Extract the [X, Y] coordinate from the center of the cell holding the provided text.  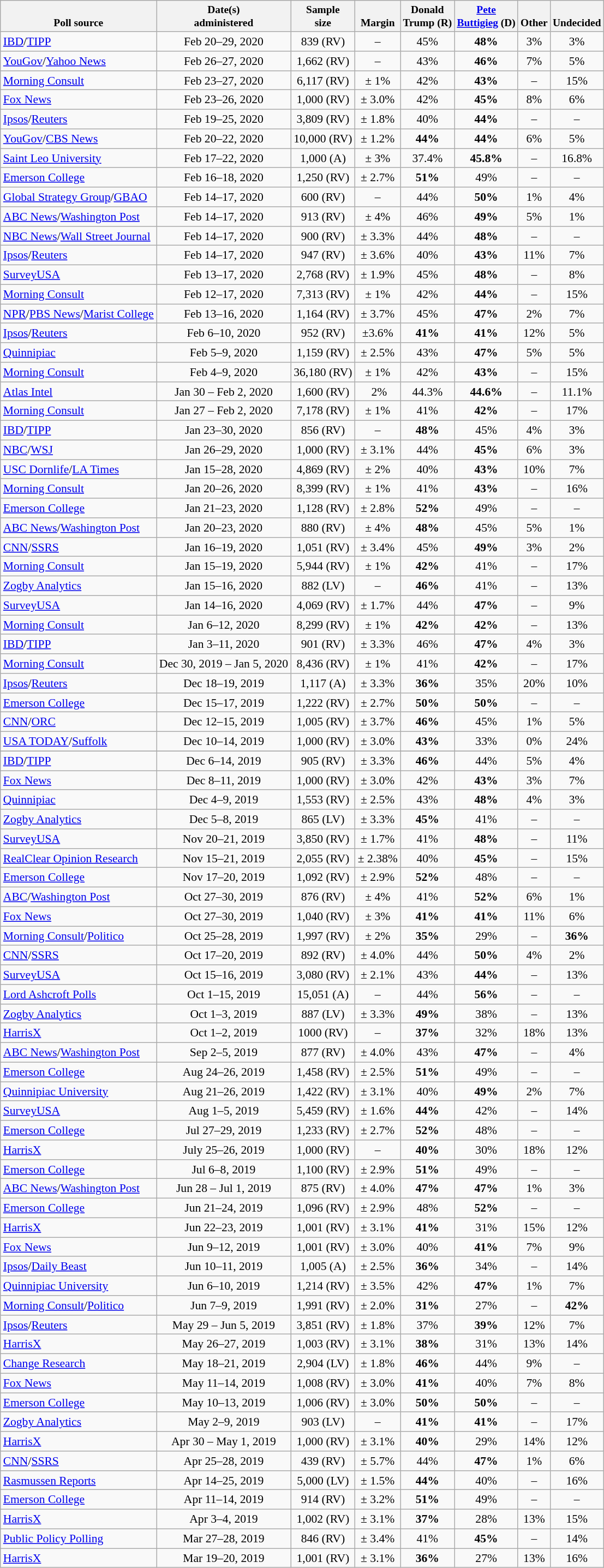
44.3% [428, 392]
Undecided [577, 16]
865 (LV) [323, 819]
Jan 30 – Feb 2, 2020 [224, 392]
Date(s)administered [224, 16]
Jan 15–28, 2020 [224, 469]
Dec 10–14, 2019 [224, 742]
Oct 25–28, 2019 [224, 936]
1,128 (RV) [323, 508]
8,399 (RV) [323, 489]
Jan 16–19, 2020 [224, 547]
7,178 (RV) [323, 411]
± 3.2% [378, 1500]
6,117 (RV) [323, 81]
Mar 19–20, 2019 [224, 1558]
Feb 20–22, 2020 [224, 139]
903 (LV) [323, 1422]
Jan 3–11, 2020 [224, 645]
Nov 20–21, 2019 [224, 839]
Jun 6–10, 2019 [224, 1286]
4,069 (RV) [323, 606]
± 2.1% [378, 975]
± 3.6% [378, 255]
May 29 – Jun 5, 2019 [224, 1325]
Jul 27–29, 2019 [224, 1130]
Aug 1–5, 2019 [224, 1111]
1,600 (RV) [323, 392]
1,214 (RV) [323, 1286]
Samplesize [323, 16]
33% [487, 742]
30% [487, 1150]
Public Policy Polling [79, 1539]
YouGov/CBS News [79, 139]
876 (RV) [323, 897]
Saint Leo University [79, 158]
1,000 (A) [323, 158]
7,313 (RV) [323, 295]
May 18–21, 2019 [224, 1364]
Rasmussen Reports [79, 1481]
Apr 11–14, 2019 [224, 1500]
Feb 5–9, 2020 [224, 353]
Jan 20–23, 2020 [224, 528]
May 2–9, 2019 [224, 1422]
24% [577, 742]
Feb 26–27, 2020 [224, 61]
1,096 (RV) [323, 1208]
44.6% [487, 392]
Jul 6–8, 2019 [224, 1170]
Aug 21–26, 2019 [224, 1092]
952 (RV) [323, 333]
Dec 30, 2019 – Jan 5, 2020 [224, 664]
1,005 (A) [323, 1267]
5,459 (RV) [323, 1111]
600 (RV) [323, 197]
16.8% [577, 158]
± 2.38% [378, 858]
2,904 (LV) [323, 1364]
1,233 (RV) [323, 1130]
1000 (RV) [323, 1033]
4,869 (RV) [323, 469]
892 (RV) [323, 956]
Apr 30 – May 1, 2019 [224, 1441]
Jan 27 – Feb 2, 2020 [224, 411]
Apr 14–25, 2019 [224, 1481]
900 (RV) [323, 236]
839 (RV) [323, 41]
Feb 16–18, 2020 [224, 178]
Feb 13–16, 2020 [224, 314]
Apr 25–28, 2019 [224, 1461]
Jan 21–23, 2020 [224, 508]
947 (RV) [323, 255]
905 (RV) [323, 761]
28% [487, 1519]
± 1.9% [378, 275]
45.8% [487, 158]
NBC News/Wall Street Journal [79, 236]
Jan 6–12, 2020 [224, 625]
3,851 (RV) [323, 1325]
Jun 28 – Jul 1, 2019 [224, 1189]
Atlas Intel [79, 392]
±3.6% [378, 333]
Nov 15–21, 2019 [224, 858]
32% [487, 1033]
Mar 27–28, 2019 [224, 1539]
Oct 15–16, 2019 [224, 975]
Jan 15–16, 2020 [224, 586]
37.4% [428, 158]
Feb 20–29, 2020 [224, 41]
NBC/WSJ [79, 450]
May 26–27, 2019 [224, 1344]
NPR/PBS News/Marist College [79, 314]
± 5.7% [378, 1461]
Jan 14–16, 2020 [224, 606]
July 25–26, 2019 [224, 1150]
1,006 (RV) [323, 1403]
1,117 (A) [323, 683]
880 (RV) [323, 528]
Jan 20–26, 2020 [224, 489]
RealClear Opinion Research [79, 858]
± 1.5% [378, 1481]
Feb 17–22, 2020 [224, 158]
Jan 23–30, 2020 [224, 431]
Nov 17–20, 2019 [224, 878]
DonaldTrump (R) [428, 16]
Ipsos/Daily Beast [79, 1267]
1,222 (RV) [323, 703]
2,768 (RV) [323, 275]
3,850 (RV) [323, 839]
1,458 (RV) [323, 1072]
846 (RV) [323, 1539]
Dec 15–17, 2019 [224, 703]
Aug 24–26, 2019 [224, 1072]
± 1.2% [378, 139]
Oct 1–2, 2019 [224, 1033]
Margin [378, 16]
Oct 1–15, 2019 [224, 994]
887 (LV) [323, 1014]
882 (LV) [323, 586]
PeteButtigieg (D) [487, 16]
1,164 (RV) [323, 314]
901 (RV) [323, 645]
Oct 1–3, 2019 [224, 1014]
1,997 (RV) [323, 936]
877 (RV) [323, 1053]
1,250 (RV) [323, 178]
875 (RV) [323, 1189]
Lord Ashcroft Polls [79, 994]
1,159 (RV) [323, 353]
Oct 17–20, 2019 [224, 956]
Jan 15–19, 2020 [224, 567]
1,003 (RV) [323, 1344]
Apr 3–4, 2019 [224, 1519]
56% [487, 994]
5,000 (LV) [323, 1481]
3,809 (RV) [323, 120]
15,051 (A) [323, 994]
8,299 (RV) [323, 625]
34% [487, 1267]
Feb 19–25, 2020 [224, 120]
± 2.8% [378, 508]
± 1.6% [378, 1111]
3,080 (RV) [323, 975]
± 2.0% [378, 1305]
Feb 12–17, 2020 [224, 295]
36,180 (RV) [323, 372]
Jan 26–29, 2020 [224, 450]
Jun 9–12, 2019 [224, 1247]
Dec 12–15, 2019 [224, 722]
1,051 (RV) [323, 547]
Jun 22–23, 2019 [224, 1228]
1,100 (RV) [323, 1170]
Feb 6–10, 2020 [224, 333]
1,002 (RV) [323, 1519]
1,008 (RV) [323, 1383]
Sep 2–5, 2019 [224, 1053]
Other [534, 16]
1,422 (RV) [323, 1092]
1,553 (RV) [323, 800]
CNN/ORC [79, 722]
2,055 (RV) [323, 858]
Feb 4–9, 2020 [224, 372]
0% [534, 742]
Dec 18–19, 2019 [224, 683]
1,092 (RV) [323, 878]
11.1% [577, 392]
8,436 (RV) [323, 664]
USC Dornlife/LA Times [79, 469]
439 (RV) [323, 1461]
5,944 (RV) [323, 567]
May 10–13, 2019 [224, 1403]
ABC/Washington Post [79, 897]
Jun 21–24, 2019 [224, 1208]
Dec 4–9, 2019 [224, 800]
1,005 (RV) [323, 722]
Feb 13–17, 2020 [224, 275]
Poll source [79, 16]
Global Strategy Group/GBAO [79, 197]
913 (RV) [323, 217]
39% [487, 1325]
Dec 6–14, 2019 [224, 761]
Dec 5–8, 2019 [224, 819]
YouGov/Yahoo News [79, 61]
20% [534, 683]
1,662 (RV) [323, 61]
1,991 (RV) [323, 1305]
Feb 23–26, 2020 [224, 100]
May 11–14, 2019 [224, 1383]
Jun 10–11, 2019 [224, 1267]
Feb 23–27, 2020 [224, 81]
Jun 7–9, 2019 [224, 1305]
USA TODAY/Suffolk [79, 742]
1,040 (RV) [323, 917]
10,000 (RV) [323, 139]
Change Research [79, 1364]
± 3.5% [378, 1286]
856 (RV) [323, 431]
914 (RV) [323, 1500]
Dec 8–11, 2019 [224, 780]
